Search for the cell housing the specified text and yield its [X, Y] center coordinate. 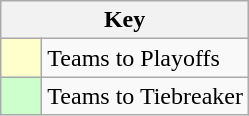
Teams to Tiebreaker [146, 96]
Teams to Playoffs [146, 58]
Key [125, 20]
